Pinpoint the cell where the given text exists, returning its (X, Y) midpoint coordinate. 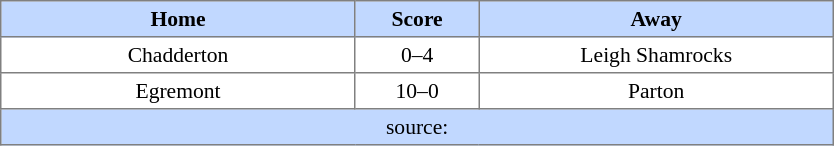
source: (418, 127)
Away (656, 19)
Score (417, 19)
Parton (656, 91)
Chadderton (178, 55)
Egremont (178, 91)
Home (178, 19)
Leigh Shamrocks (656, 55)
0–4 (417, 55)
10–0 (417, 91)
